Find where the given text appears and provide that cell's center as (X, Y) coordinate. 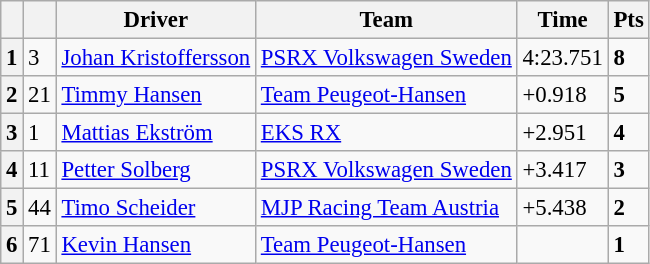
Pts (628, 20)
21 (40, 95)
Kevin Hansen (156, 245)
MJP Racing Team Austria (386, 208)
+3.417 (562, 170)
6 (12, 245)
Timmy Hansen (156, 95)
+2.951 (562, 133)
Time (562, 20)
Team (386, 20)
EKS RX (386, 133)
+5.438 (562, 208)
Petter Solberg (156, 170)
+0.918 (562, 95)
Johan Kristoffersson (156, 58)
Driver (156, 20)
11 (40, 170)
44 (40, 208)
8 (628, 58)
71 (40, 245)
Mattias Ekström (156, 133)
4:23.751 (562, 58)
Timo Scheider (156, 208)
